Pinpoint the cell where the given text exists, returning its [X, Y] midpoint coordinate. 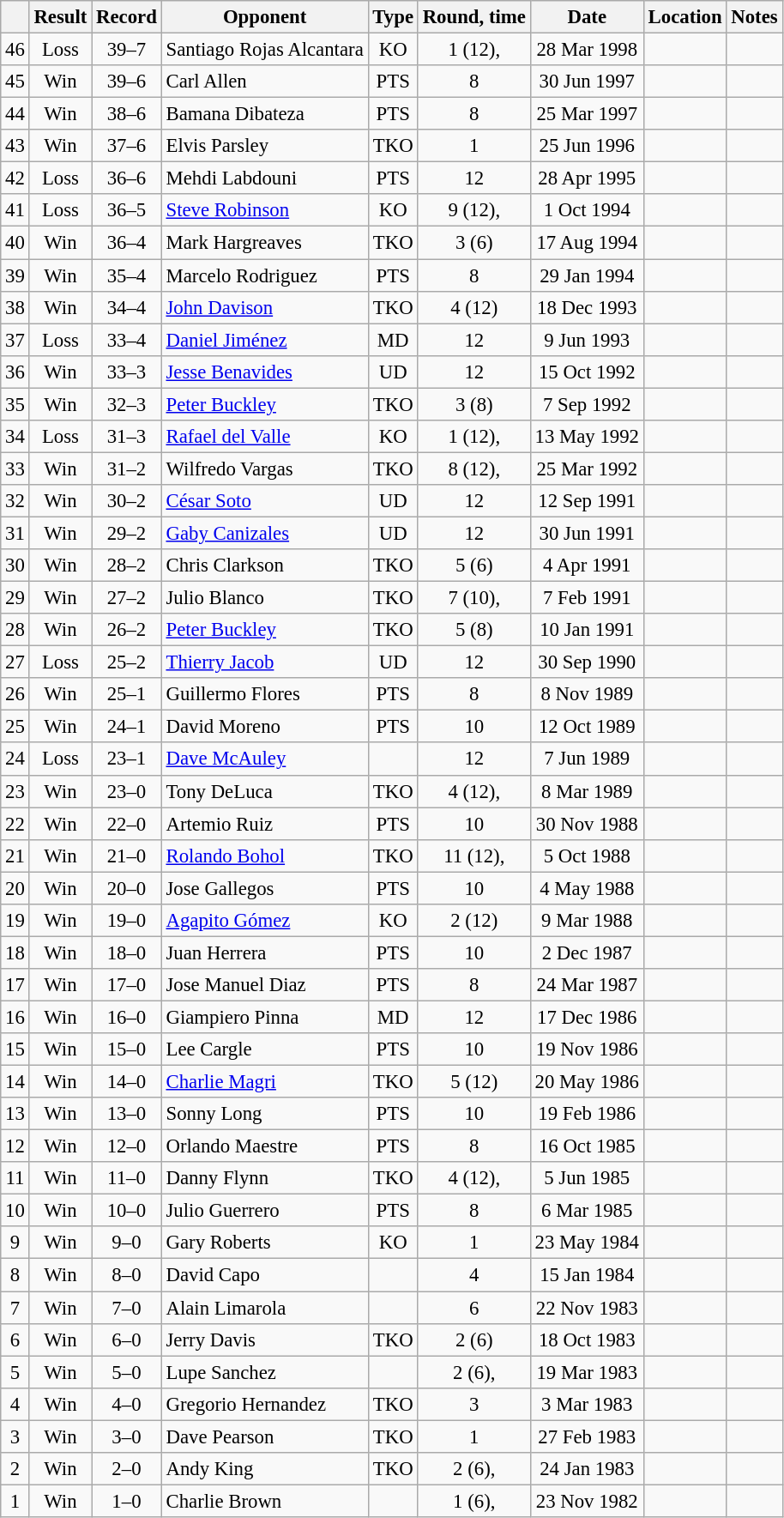
37–6 [127, 146]
9–0 [127, 1243]
30–2 [127, 501]
24 [15, 759]
Charlie Brown [264, 1501]
3 (6) [473, 243]
25–2 [127, 662]
Santiago Rojas Alcantara [264, 50]
43 [15, 146]
13 [15, 1114]
9 (12), [473, 210]
César Soto [264, 501]
Record [127, 17]
20 May 1986 [587, 1082]
15 [15, 1049]
16 Oct 1985 [587, 1146]
33 [15, 469]
8 Mar 1989 [587, 791]
28 Mar 1998 [587, 50]
27–2 [127, 598]
Wilfredo Vargas [264, 469]
7 [15, 1308]
Result [60, 17]
Danny Flynn [264, 1178]
11 [15, 1178]
Daniel Jiménez [264, 340]
3–0 [127, 1436]
30 Nov 1988 [587, 824]
4–0 [127, 1404]
Steve Robinson [264, 210]
Date [587, 17]
Gaby Canizales [264, 533]
5 [15, 1372]
26 [15, 694]
32 [15, 501]
25 Mar 1992 [587, 469]
John Davison [264, 307]
8 (12), [473, 469]
24 Mar 1987 [587, 985]
5 Jun 1985 [587, 1178]
Jose Gallegos [264, 888]
39 [15, 275]
Elvis Parsley [264, 146]
15 Jan 1984 [587, 1275]
19 [15, 921]
Rafael del Valle [264, 437]
9 Jun 1993 [587, 340]
Chris Clarkson [264, 565]
27 Feb 1983 [587, 1436]
20 [15, 888]
31 [15, 533]
39–6 [127, 82]
24 Jan 1983 [587, 1469]
Artemio Ruiz [264, 824]
36–5 [127, 210]
22–0 [127, 824]
23 [15, 791]
42 [15, 178]
Dave McAuley [264, 759]
2 [15, 1469]
Sonny Long [264, 1114]
17 Aug 1994 [587, 243]
4 Apr 1991 [587, 565]
7 Jun 1989 [587, 759]
7–0 [127, 1308]
Julio Blanco [264, 598]
8 Nov 1989 [587, 694]
13–0 [127, 1114]
7 Feb 1991 [587, 598]
2 (6) [473, 1340]
22 Nov 1983 [587, 1308]
15 Oct 1992 [587, 372]
31–3 [127, 437]
40 [15, 243]
Gary Roberts [264, 1243]
5 (8) [473, 630]
34 [15, 437]
31–2 [127, 469]
18 Oct 1983 [587, 1340]
20–0 [127, 888]
Carl Allen [264, 82]
1 (6), [473, 1501]
2 (12) [473, 921]
29 Jan 1994 [587, 275]
11 (12), [473, 856]
30 Jun 1997 [587, 82]
18 Dec 1993 [587, 307]
Jesse Benavides [264, 372]
Mark Hargreaves [264, 243]
18–0 [127, 953]
Giampiero Pinna [264, 1017]
Charlie Magri [264, 1082]
1–0 [127, 1501]
38–6 [127, 114]
21 [15, 856]
Andy King [264, 1469]
Opponent [264, 17]
34–4 [127, 307]
19 Nov 1986 [587, 1049]
Marcelo Rodriguez [264, 275]
30 Sep 1990 [587, 662]
Orlando Maestre [264, 1146]
38 [15, 307]
5 Oct 1988 [587, 856]
Julio Guerrero [264, 1211]
8–0 [127, 1275]
36–6 [127, 178]
Notes [755, 17]
16–0 [127, 1017]
Bamana Dibateza [264, 114]
23 May 1984 [587, 1243]
5 (6) [473, 565]
2 Dec 1987 [587, 953]
35 [15, 404]
Guillermo Flores [264, 694]
28 Apr 1995 [587, 178]
Gregorio Hernandez [264, 1404]
12 Sep 1991 [587, 501]
9 Mar 1988 [587, 921]
32–3 [127, 404]
6 Mar 1985 [587, 1211]
4 May 1988 [587, 888]
45 [15, 82]
35–4 [127, 275]
7 Sep 1992 [587, 404]
18 [15, 953]
Rolando Bohol [264, 856]
10 Jan 1991 [587, 630]
41 [15, 210]
5–0 [127, 1372]
27 [15, 662]
Agapito Gómez [264, 921]
Dave Pearson [264, 1436]
36–4 [127, 243]
Round, time [473, 17]
Mehdi Labdouni [264, 178]
39–7 [127, 50]
9 [15, 1243]
19 Mar 1983 [587, 1372]
23 Nov 1982 [587, 1501]
29–2 [127, 533]
2–0 [127, 1469]
17–0 [127, 985]
15–0 [127, 1049]
Type [393, 17]
17 Dec 1986 [587, 1017]
19–0 [127, 921]
25 [15, 727]
19 Feb 1986 [587, 1114]
36 [15, 372]
33–4 [127, 340]
12 Oct 1989 [587, 727]
16 [15, 1017]
30 [15, 565]
46 [15, 50]
David Moreno [264, 727]
Alain Limarola [264, 1308]
23–1 [127, 759]
28–2 [127, 565]
21–0 [127, 856]
26–2 [127, 630]
3 Mar 1983 [587, 1404]
23–0 [127, 791]
25–1 [127, 694]
Lupe Sanchez [264, 1372]
25 Mar 1997 [587, 114]
4 (12) [473, 307]
Jerry Davis [264, 1340]
14 [15, 1082]
33–3 [127, 372]
3 (8) [473, 404]
David Capo [264, 1275]
6–0 [127, 1340]
Lee Cargle [264, 1049]
5 (12) [473, 1082]
13 May 1992 [587, 437]
11–0 [127, 1178]
Jose Manuel Diaz [264, 985]
Thierry Jacob [264, 662]
37 [15, 340]
12–0 [127, 1146]
Tony DeLuca [264, 791]
14–0 [127, 1082]
44 [15, 114]
Juan Herrera [264, 953]
10–0 [127, 1211]
24–1 [127, 727]
17 [15, 985]
22 [15, 824]
Location [684, 17]
1 Oct 1994 [587, 210]
7 (10), [473, 598]
28 [15, 630]
25 Jun 1996 [587, 146]
30 Jun 1991 [587, 533]
29 [15, 598]
